Return the (x, y) coordinate for the center point of the cell that contains the specified text.  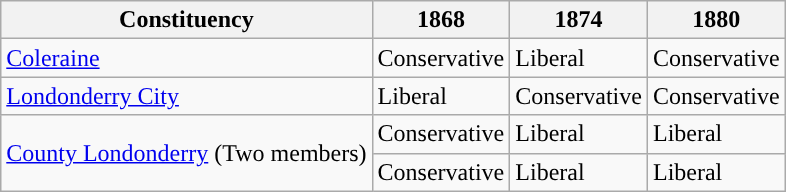
1868 (441, 20)
1880 (716, 20)
Constituency (186, 20)
Londonderry City (186, 96)
Coleraine (186, 58)
County Londonderry (Two members) (186, 153)
1874 (579, 20)
